Search for the cell housing the specified text and yield its (x, y) center coordinate. 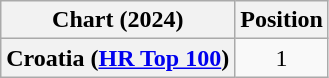
1 (282, 58)
Croatia (HR Top 100) (118, 58)
Chart (2024) (118, 20)
Position (282, 20)
